Search for the cell housing the specified text and yield its (x, y) center coordinate. 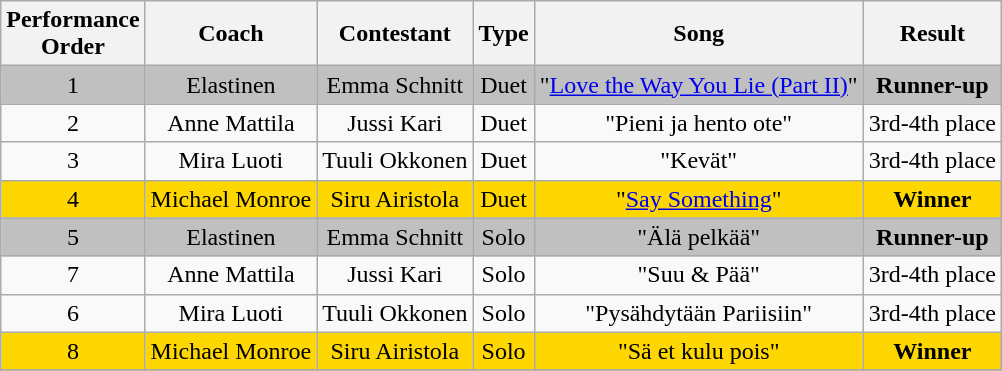
8 (73, 351)
Performance Order (73, 34)
Coach (231, 34)
"Love the Way You Lie (Part II)" (698, 85)
Result (932, 34)
"Älä pelkää" (698, 237)
"Kevät" (698, 161)
"Sä et kulu pois" (698, 351)
7 (73, 275)
2 (73, 123)
Song (698, 34)
"Say Something" (698, 199)
4 (73, 199)
"Pysähdytään Pariisiin" (698, 313)
Contestant (395, 34)
1 (73, 85)
5 (73, 237)
Type (504, 34)
"Suu & Pää" (698, 275)
"Pieni ja hento ote" (698, 123)
6 (73, 313)
3 (73, 161)
